Identify which cell holds the provided text, then report its [X, Y] central coordinate. 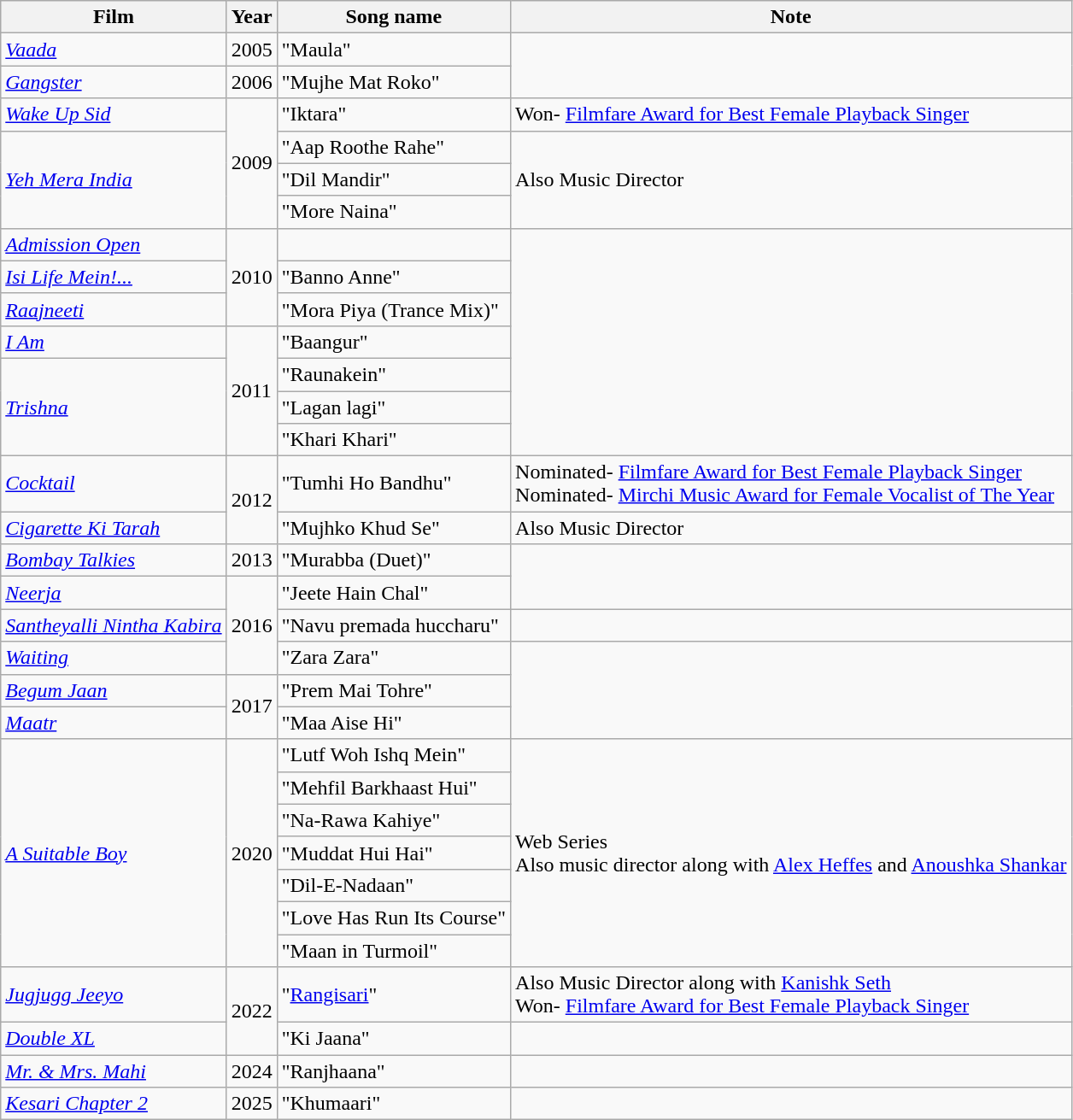
Neerja [114, 593]
"Jeete Hain Chal" [393, 593]
Song name [393, 17]
Cocktail [114, 484]
"Lagan lagi" [393, 408]
2022 [251, 1012]
"Iktara" [393, 114]
Also Music Director along with Kanishk SethWon- Filmfare Award for Best Female Playback Singer [791, 994]
Admission Open [114, 244]
"Khari Khari" [393, 440]
"Love Has Run Its Course" [393, 918]
A Suitable Boy [114, 853]
"Navu premada huccharu" [393, 625]
"Mehfil Barkhaast Hui" [393, 788]
Trishna [114, 407]
Vaada [114, 50]
Wake Up Sid [114, 114]
Maatr [114, 723]
Yeh Mera India [114, 179]
Bombay Talkies [114, 560]
Isi Life Mein!... [114, 277]
2011 [251, 390]
"More Naina" [393, 212]
"Mujhko Khud Se" [393, 528]
"Khumaari" [393, 1104]
Santheyalli Nintha Kabira [114, 625]
Year [251, 17]
"Lutf Woh Ishq Mein" [393, 755]
"Maula" [393, 50]
2013 [251, 560]
"Prem Mai Tohre" [393, 690]
2005 [251, 50]
Mr. & Mrs. Mahi [114, 1071]
"Dil-E-Nadaan" [393, 885]
Jugjugg Jeeyo [114, 994]
2017 [251, 707]
"Maan in Turmoil" [393, 951]
"Na-Rawa Kahiye" [393, 820]
Kesari Chapter 2 [114, 1104]
Won- Filmfare Award for Best Female Playback Singer [791, 114]
"Mora Piya (Trance Mix)" [393, 309]
Double XL [114, 1039]
Note [791, 17]
"Mujhe Mat Roko" [393, 82]
Waiting [114, 658]
"Raunakein" [393, 374]
"Tumhi Ho Bandhu" [393, 484]
Web SeriesAlso music director along with Alex Heffes and Anoushka Shankar [791, 853]
Nominated- Filmfare Award for Best Female Playback SingerNominated- Mirchi Music Award for Female Vocalist of The Year [791, 484]
"Baangur" [393, 342]
2024 [251, 1071]
Raajneeti [114, 309]
"Dil Mandir" [393, 179]
Begum Jaan [114, 690]
Film [114, 17]
"Aap Roothe Rahe" [393, 147]
"Ranjhaana" [393, 1071]
Cigarette Ki Tarah [114, 528]
"Maa Aise Hi" [393, 723]
2025 [251, 1104]
"Murabba (Duet)" [393, 560]
2009 [251, 163]
2010 [251, 277]
2016 [251, 625]
2006 [251, 82]
"Ki Jaana" [393, 1039]
"Banno Anne" [393, 277]
"Zara Zara" [393, 658]
Gangster [114, 82]
"Muddat Hui Hai" [393, 853]
I Am [114, 342]
2012 [251, 501]
2020 [251, 853]
"Rangisari" [393, 994]
